Search for the cell housing the specified text and yield its (x, y) center coordinate. 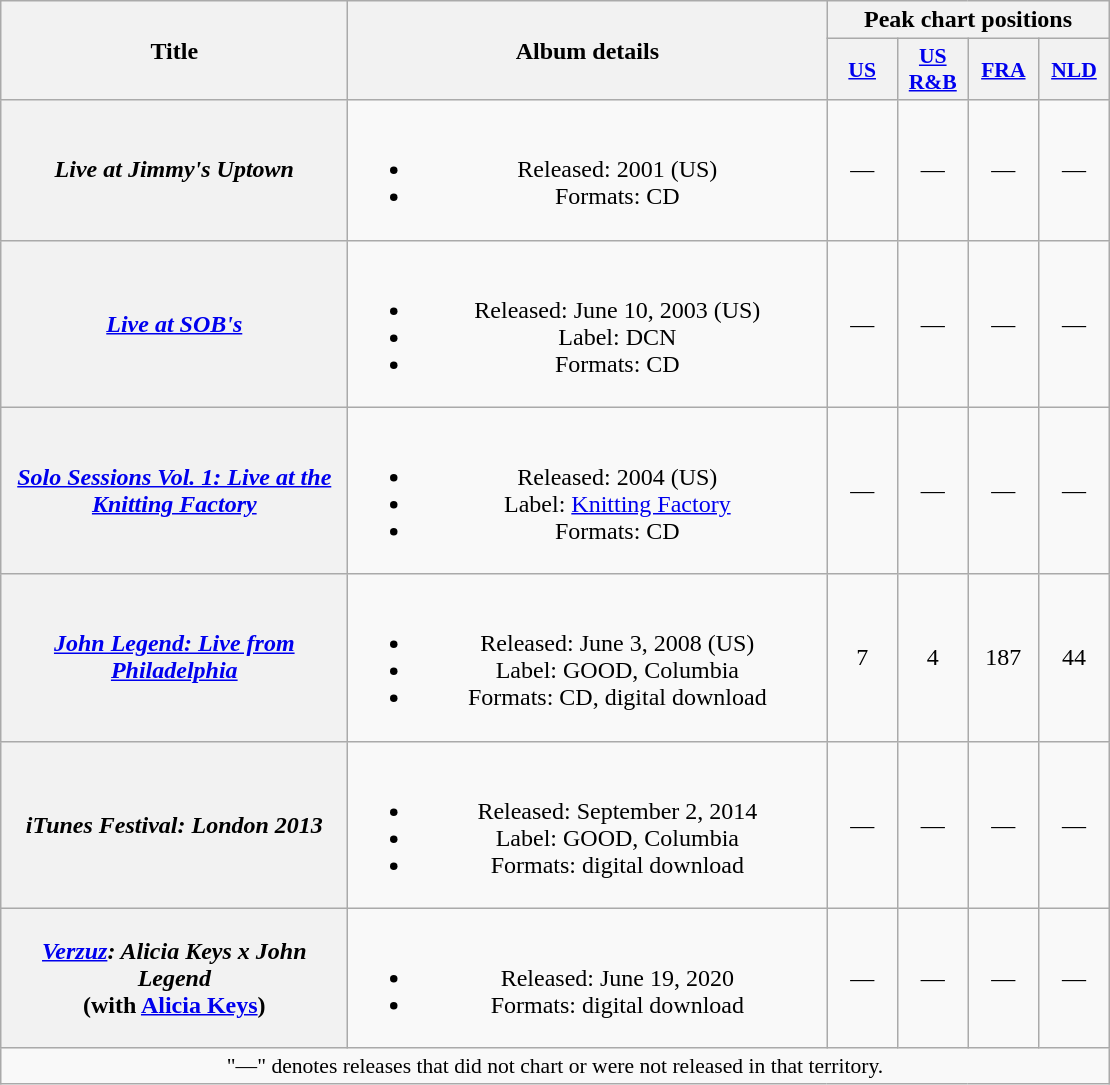
Released: 2004 (US)Label: Knitting FactoryFormats: CD (588, 490)
Live at SOB's (174, 324)
Released: June 3, 2008 (US)Label: GOOD, ColumbiaFormats: CD, digital download (588, 658)
7 (862, 658)
Peak chart positions (968, 20)
4 (932, 658)
FRA (1004, 70)
Verzuz: Alicia Keys x John Legend(with Alicia Keys) (174, 978)
John Legend: Live from Philadelphia (174, 658)
"—" denotes releases that did not chart or were not released in that territory. (555, 1066)
US (862, 70)
Released: 2001 (US)Formats: CD (588, 170)
iTunes Festival: London 2013 (174, 824)
NLD (1074, 70)
Album details (588, 50)
Released: September 2, 2014Label: GOOD, ColumbiaFormats: digital download (588, 824)
Solo Sessions Vol. 1: Live at the Knitting Factory (174, 490)
44 (1074, 658)
USR&B (932, 70)
187 (1004, 658)
Live at Jimmy's Uptown (174, 170)
Released: June 19, 2020Formats: digital download (588, 978)
Released: June 10, 2003 (US)Label: DCNFormats: CD (588, 324)
Title (174, 50)
